Scan for the cell matching the given text and deliver its [x, y] coordinate at center. 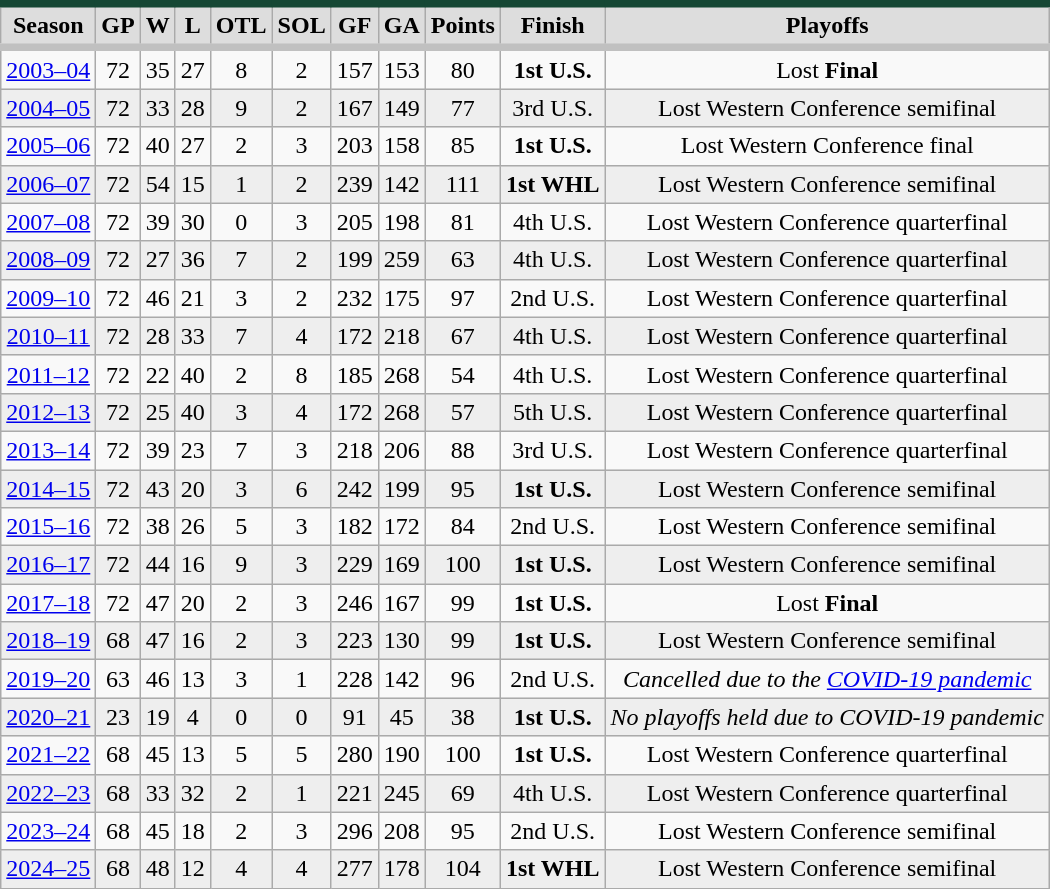
32 [192, 793]
2013–14 [48, 450]
223 [354, 641]
84 [462, 527]
2021–22 [48, 755]
2008–09 [48, 260]
277 [354, 869]
130 [402, 641]
2011–12 [48, 374]
GP [118, 26]
36 [192, 260]
157 [354, 68]
2007–08 [48, 222]
259 [402, 260]
GF [354, 26]
Playoffs [827, 26]
97 [462, 298]
21 [192, 298]
205 [354, 222]
182 [354, 527]
12 [192, 869]
104 [462, 869]
2023–24 [48, 831]
2019–20 [48, 679]
15 [192, 184]
206 [402, 450]
221 [354, 793]
Cancelled due to the COVID-19 pandemic [827, 679]
149 [402, 108]
Lost Western Conference final [827, 146]
6 [302, 489]
18 [192, 831]
44 [158, 565]
2003–04 [48, 68]
203 [354, 146]
22 [158, 374]
69 [462, 793]
198 [402, 222]
2017–18 [48, 603]
178 [402, 869]
26 [192, 527]
57 [462, 412]
96 [462, 679]
280 [354, 755]
208 [402, 831]
2006–07 [48, 184]
GA [402, 26]
2020–21 [48, 717]
80 [462, 68]
19 [158, 717]
229 [354, 565]
L [192, 26]
190 [402, 755]
48 [158, 869]
2009–10 [48, 298]
153 [402, 68]
91 [354, 717]
185 [354, 374]
85 [462, 146]
W [158, 26]
2024–25 [48, 869]
175 [402, 298]
2005–06 [48, 146]
111 [462, 184]
Season [48, 26]
88 [462, 450]
2010–11 [48, 336]
Points [462, 26]
2016–17 [48, 565]
246 [354, 603]
2012–13 [48, 412]
2014–15 [48, 489]
296 [354, 831]
30 [192, 222]
Finish [552, 26]
67 [462, 336]
2004–05 [48, 108]
158 [402, 146]
SOL [302, 26]
232 [354, 298]
25 [158, 412]
2015–16 [48, 527]
OTL [241, 26]
242 [354, 489]
No playoffs held due to COVID-19 pandemic [827, 717]
2018–19 [48, 641]
77 [462, 108]
239 [354, 184]
43 [158, 489]
2022–23 [48, 793]
35 [158, 68]
228 [354, 679]
169 [402, 565]
245 [402, 793]
5th U.S. [552, 412]
81 [462, 222]
